Output the [x, y] coordinate of the center of the cell containing the given text.  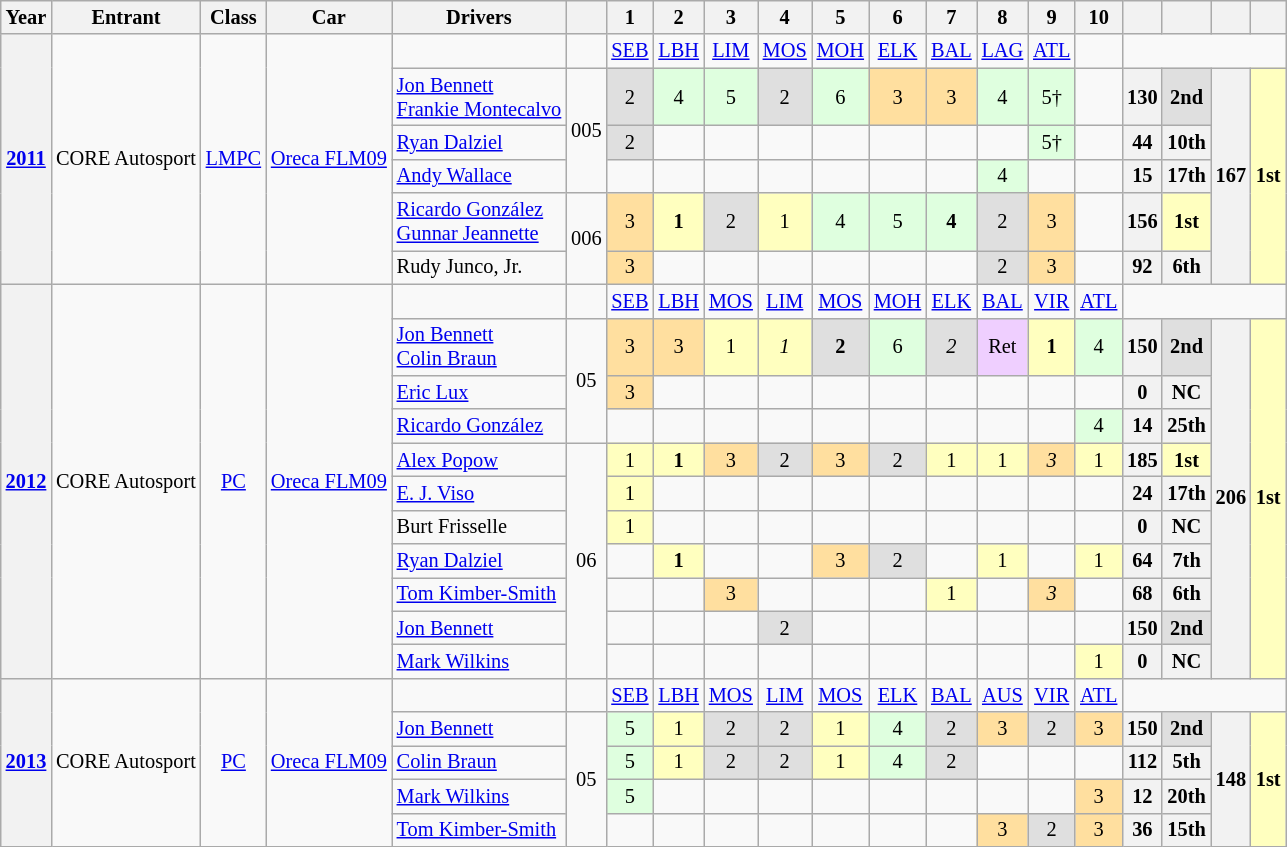
005 [586, 130]
Burt Frisselle [479, 527]
Drivers [479, 17]
Andy Wallace [479, 176]
Ricardo González [479, 426]
24 [1142, 493]
130 [1142, 97]
Class [234, 17]
12 [1142, 796]
44 [1142, 142]
15 [1142, 176]
10th [1186, 142]
14 [1142, 426]
92 [1142, 267]
148 [1231, 780]
8 [1003, 17]
20th [1186, 796]
9 [1052, 17]
5th [1186, 762]
25th [1186, 426]
Ret [1003, 347]
68 [1142, 594]
Eric Lux [479, 392]
167 [1231, 176]
Alex Popow [479, 460]
64 [1142, 561]
Jon Bennett Colin Braun [479, 347]
36 [1142, 830]
2012 [26, 481]
15th [1186, 830]
E. J. Viso [479, 493]
LMPC [234, 159]
2011 [26, 159]
206 [1231, 498]
Ricardo González Gunnar Jeannette [479, 222]
Rudy Junco, Jr. [479, 267]
Colin Braun [479, 762]
Year [26, 17]
06 [586, 561]
7 [951, 17]
006 [586, 238]
10 [1098, 17]
AUS [1003, 695]
Car [329, 17]
2013 [26, 762]
Jon Bennett Frankie Montecalvo [479, 97]
112 [1142, 762]
LAG [1003, 51]
7th [1186, 561]
185 [1142, 460]
Entrant [126, 17]
156 [1142, 222]
